Extract the [X, Y] coordinate from the center of the cell holding the provided text.  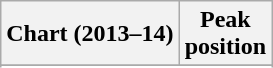
Peakposition [225, 34]
Chart (2013–14) [90, 34]
